Return the (X, Y) coordinate for the center point of the cell that contains the specified text.  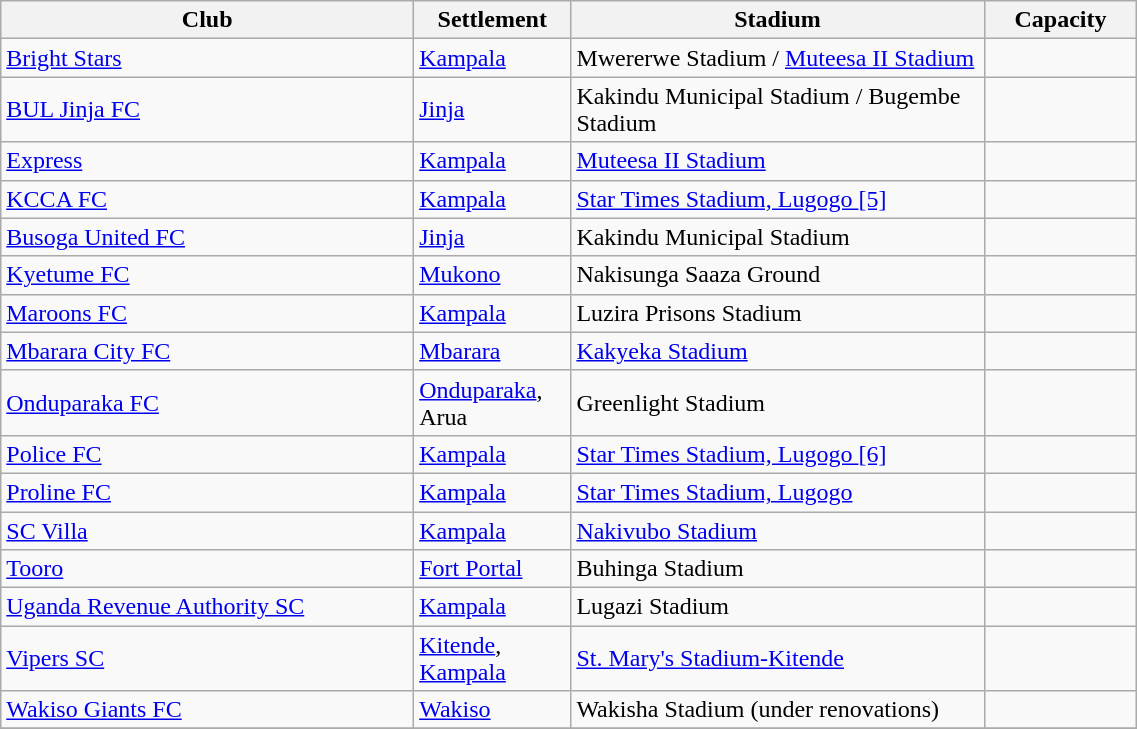
BUL Jinja FC (208, 110)
Bright Stars (208, 58)
Settlement (492, 20)
Maroons FC (208, 313)
St. Mary's Stadium-Kitende (778, 658)
Express (208, 161)
Mukono (492, 275)
Fort Portal (492, 569)
Kakyeka Stadium (778, 351)
Kakindu Municipal Stadium / Bugembe Stadium (778, 110)
Mwererwe Stadium / Muteesa II Stadium (778, 58)
Wakisha Stadium (under renovations) (778, 710)
Kyetume FC (208, 275)
Kitende, Kampala (492, 658)
Tooro (208, 569)
Wakiso Giants FC (208, 710)
Greenlight Stadium (778, 402)
Police FC (208, 454)
Star Times Stadium, Lugogo [5] (778, 199)
Busoga United FC (208, 237)
Wakiso (492, 710)
Kakindu Municipal Stadium (778, 237)
Buhinga Stadium (778, 569)
Capacity (1060, 20)
Mbarara (492, 351)
SC Villa (208, 531)
Onduparaka, Arua (492, 402)
Star Times Stadium, Lugogo [6] (778, 454)
Lugazi Stadium (778, 607)
Onduparaka FC (208, 402)
Vipers SC (208, 658)
Mbarara City FC (208, 351)
Stadium (778, 20)
KCCA FC (208, 199)
Club (208, 20)
Luzira Prisons Stadium (778, 313)
Proline FC (208, 492)
Nakisunga Saaza Ground (778, 275)
Nakivubo Stadium (778, 531)
Uganda Revenue Authority SC (208, 607)
Muteesa II Stadium (778, 161)
Star Times Stadium, Lugogo (778, 492)
